Locate the cell with the specified text and output its [x, y] center coordinate. 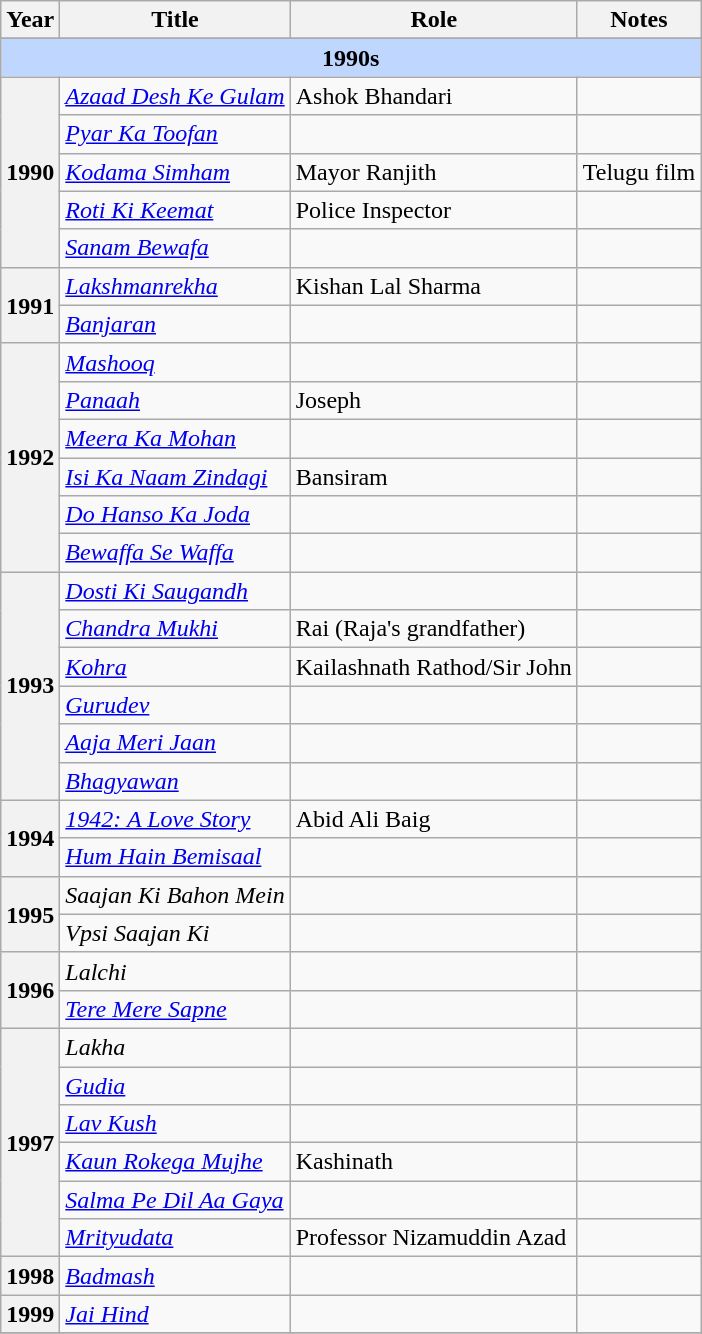
Bhagyawan [175, 781]
Lakha [175, 1047]
1997 [30, 1142]
1992 [30, 457]
Lav Kush [175, 1124]
Role [434, 20]
Meera Ka Mohan [175, 438]
Badmash [175, 1276]
Salma Pe Dil Aa Gaya [175, 1200]
Year [30, 20]
Gurudev [175, 705]
Telugu film [638, 172]
1998 [30, 1276]
1942: A Love Story [175, 819]
Mayor Ranjith [434, 172]
1996 [30, 990]
Kashinath [434, 1162]
Isi Ka Naam Zindagi [175, 477]
Tere Mere Sapne [175, 1009]
Chandra Mukhi [175, 629]
Roti Ki Keemat [175, 210]
Kaun Rokega Mujhe [175, 1162]
1990s [351, 58]
Kailashnath Rathod/Sir John [434, 667]
Hum Hain Bemisaal [175, 857]
Bewaffa Se Waffa [175, 553]
1993 [30, 686]
1999 [30, 1314]
Vpsi Saajan Ki [175, 933]
Mrityudata [175, 1238]
Title [175, 20]
Professor Nizamuddin Azad [434, 1238]
Gudia [175, 1085]
1990 [30, 172]
Saajan Ki Bahon Mein [175, 895]
Rai (Raja's grandfather) [434, 629]
Azaad Desh Ke Gulam [175, 96]
Jai Hind [175, 1314]
Sanam Bewafa [175, 248]
Bansiram [434, 477]
Notes [638, 20]
Panaah [175, 400]
Lakshmanrekha [175, 286]
Police Inspector [434, 210]
1994 [30, 838]
Pyar Ka Toofan [175, 134]
Joseph [434, 400]
Dosti Ki Saugandh [175, 591]
Kishan Lal Sharma [434, 286]
Abid Ali Baig [434, 819]
Kohra [175, 667]
Kodama Simham [175, 172]
Mashooq [175, 362]
Ashok Bhandari [434, 96]
Lalchi [175, 971]
Banjaran [175, 324]
Aaja Meri Jaan [175, 743]
1995 [30, 914]
Do Hanso Ka Joda [175, 515]
1991 [30, 305]
